Locate the cell with the specified text and output its (x, y) center coordinate. 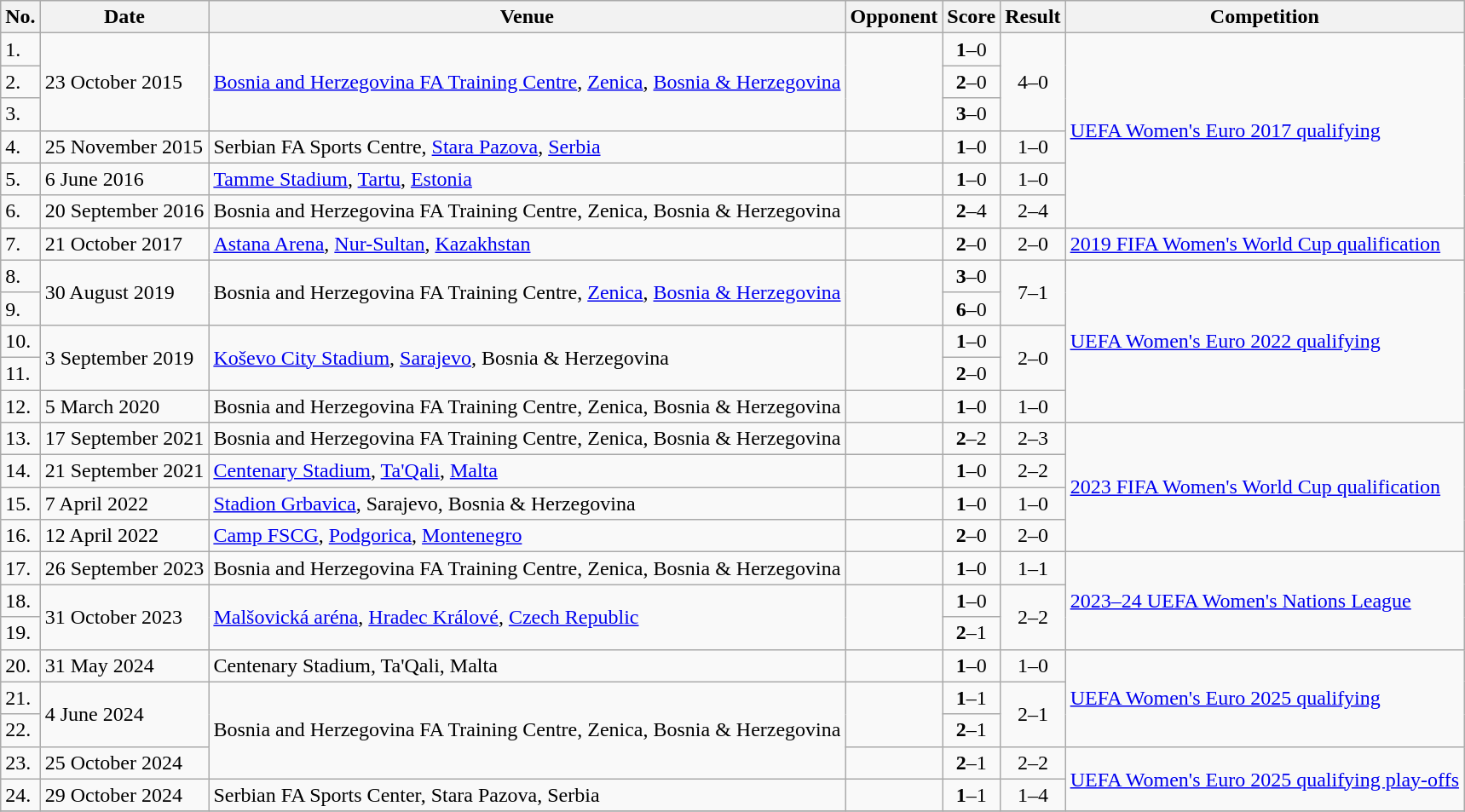
25 November 2015 (124, 147)
Competition (1265, 17)
UEFA Women's Euro 2025 qualifying (1265, 698)
4 June 2024 (124, 714)
Koševo City Stadium, Sarajevo, Bosnia & Herzegovina (527, 357)
2023–24 UEFA Women's Nations League (1265, 601)
1–4 (1033, 795)
26 September 2023 (124, 568)
Score (972, 17)
16. (20, 536)
3 September 2019 (124, 357)
Astana Arena, Nur-Sultan, Kazakhstan (527, 244)
Stadion Grbavica, Sarajevo, Bosnia & Herzegovina (527, 504)
31 October 2023 (124, 617)
20. (20, 665)
17 September 2021 (124, 439)
2. (20, 82)
20 September 2016 (124, 211)
Tamme Stadium, Tartu, Estonia (527, 179)
12 April 2022 (124, 536)
UEFA Women's Euro 2022 qualifying (1265, 341)
24. (20, 795)
18. (20, 601)
6. (20, 211)
17. (20, 568)
4–0 (1033, 82)
22. (20, 730)
2023 FIFA Women's World Cup qualification (1265, 487)
1. (20, 49)
23 October 2015 (124, 82)
7–1 (1033, 292)
6 June 2016 (124, 179)
7. (20, 244)
10. (20, 341)
8. (20, 276)
5. (20, 179)
No. (20, 17)
Result (1033, 17)
5 March 2020 (124, 406)
23. (20, 763)
21 September 2021 (124, 471)
11. (20, 373)
4. (20, 147)
13. (20, 439)
UEFA Women's Euro 2017 qualifying (1265, 130)
Date (124, 17)
15. (20, 504)
Venue (527, 17)
3. (20, 114)
14. (20, 471)
30 August 2019 (124, 292)
12. (20, 406)
Serbian FA Sports Center, Stara Pazova, Serbia (527, 795)
25 October 2024 (124, 763)
9. (20, 308)
29 October 2024 (124, 795)
UEFA Women's Euro 2025 qualifying play-offs (1265, 779)
19. (20, 633)
7 April 2022 (124, 504)
21 October 2017 (124, 244)
6–0 (972, 308)
Serbian FA Sports Centre, Stara Pazova, Serbia (527, 147)
Opponent (894, 17)
Malšovická aréna, Hradec Králové, Czech Republic (527, 617)
2–3 (1033, 439)
2019 FIFA Women's World Cup qualification (1265, 244)
Camp FSCG, Podgorica, Montenegro (527, 536)
31 May 2024 (124, 665)
21. (20, 698)
